Output the [x, y] coordinate of the center of the cell containing the given text.  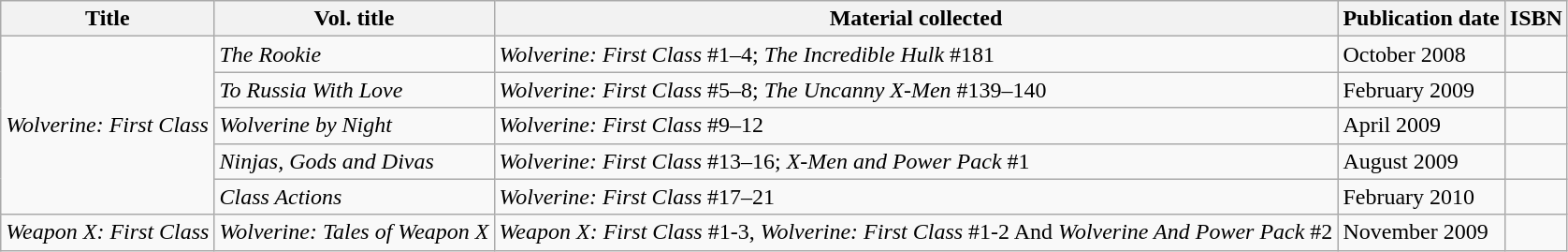
The Rookie [354, 54]
Material collected [916, 19]
Weapon X: First Class #1-3, Wolverine: First Class #1-2 And Wolverine And Power Pack #2 [916, 232]
Wolverine: First Class #13–16; X-Men and Power Pack #1 [916, 161]
August 2009 [1421, 161]
Wolverine: First Class #9–12 [916, 126]
February 2010 [1421, 197]
Ninjas, Gods and Divas [354, 161]
Wolverine: First Class #17–21 [916, 197]
Vol. title [354, 19]
Wolverine: Tales of Weapon X [354, 232]
Weapon X: First Class [108, 232]
ISBN [1536, 19]
Publication date [1421, 19]
To Russia With Love [354, 90]
Title [108, 19]
Wolverine by Night [354, 126]
October 2008 [1421, 54]
Class Actions [354, 197]
Wolverine: First Class #1–4; The Incredible Hulk #181 [916, 54]
Wolverine: First Class #5–8; The Uncanny X-Men #139–140 [916, 90]
April 2009 [1421, 126]
November 2009 [1421, 232]
Wolverine: First Class [108, 126]
February 2009 [1421, 90]
